Extract the (x, y) coordinate from the center of the cell holding the provided text.  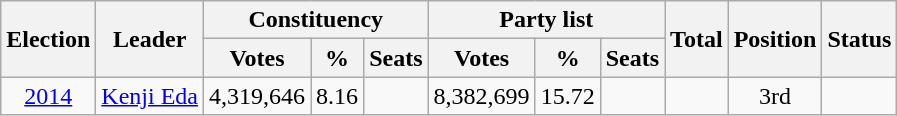
Party list (546, 20)
Kenji Eda (150, 96)
2014 (48, 96)
15.72 (568, 96)
8,382,699 (482, 96)
8.16 (338, 96)
Status (860, 39)
Constituency (316, 20)
Election (48, 39)
Total (697, 39)
3rd (775, 96)
Leader (150, 39)
Position (775, 39)
4,319,646 (258, 96)
